Capture the cell that displays the provided text and extract its [x, y] central coordinate. 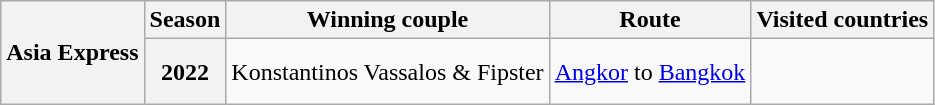
2022 [185, 72]
Season [185, 20]
Route [650, 20]
Angkor to Bangkok [650, 72]
Asia Express [72, 52]
Winning couple [388, 20]
Visited countries [842, 20]
Konstantinos Vassalos & Fipster [388, 72]
